Locate the cell with the specified text and output its (x, y) center coordinate. 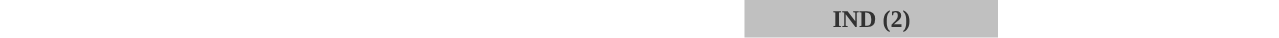
IND (2) (871, 19)
AAP (3) (505, 19)
